Extract the [x, y] coordinate from the center of the cell holding the provided text.  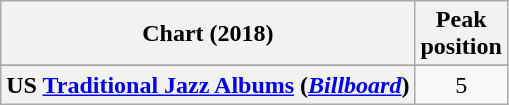
Chart (2018) [208, 34]
5 [461, 85]
US Traditional Jazz Albums (Billboard) [208, 85]
Peak position [461, 34]
